Locate the cell with the specified text and output its [x, y] center coordinate. 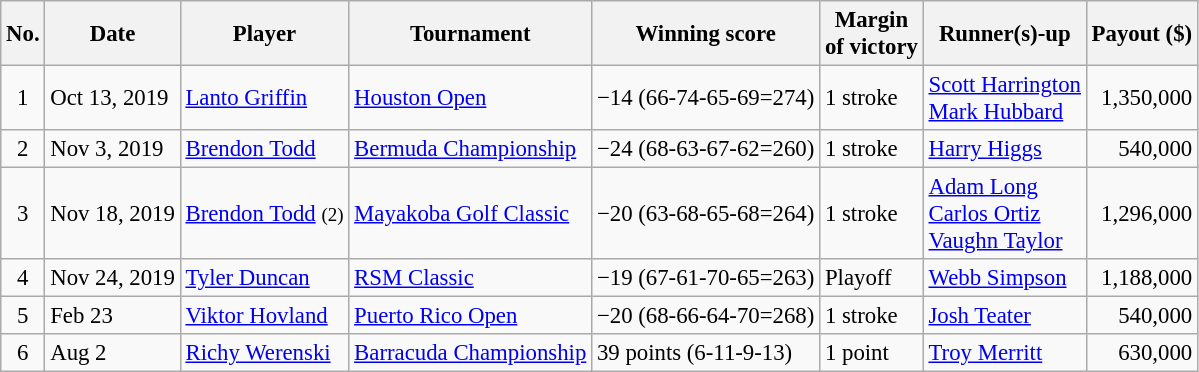
Bermuda Championship [470, 149]
Runner(s)-up [1004, 34]
Winning score [706, 34]
5 [23, 316]
630,000 [1142, 353]
Adam Long Carlos Ortiz Vaughn Taylor [1004, 214]
Scott Harrington Mark Hubbard [1004, 98]
1 [23, 98]
Puerto Rico Open [470, 316]
Aug 2 [112, 353]
Playoff [872, 278]
Brendon Todd (2) [264, 214]
Nov 3, 2019 [112, 149]
−24 (68-63-67-62=260) [706, 149]
Richy Werenski [264, 353]
2 [23, 149]
−19 (67-61-70-65=263) [706, 278]
Lanto Griffin [264, 98]
Josh Teater [1004, 316]
1,188,000 [1142, 278]
−14 (66-74-65-69=274) [706, 98]
Viktor Hovland [264, 316]
Harry Higgs [1004, 149]
Mayakoba Golf Classic [470, 214]
Date [112, 34]
1,350,000 [1142, 98]
6 [23, 353]
Tournament [470, 34]
39 points (6-11-9-13) [706, 353]
4 [23, 278]
Webb Simpson [1004, 278]
RSM Classic [470, 278]
Barracuda Championship [470, 353]
1 point [872, 353]
No. [23, 34]
−20 (63-68-65-68=264) [706, 214]
Troy Merritt [1004, 353]
Tyler Duncan [264, 278]
Houston Open [470, 98]
Feb 23 [112, 316]
1,296,000 [1142, 214]
Payout ($) [1142, 34]
Brendon Todd [264, 149]
Oct 13, 2019 [112, 98]
Player [264, 34]
Nov 18, 2019 [112, 214]
−20 (68-66-64-70=268) [706, 316]
Nov 24, 2019 [112, 278]
Marginof victory [872, 34]
3 [23, 214]
